Detect which cell encompasses the target text, then output its (X, Y) center coordinate. 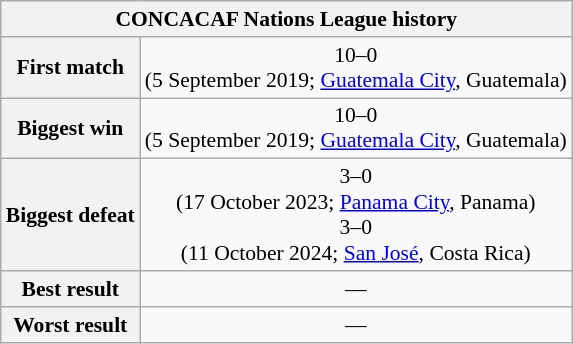
Worst result (70, 325)
Biggest defeat (70, 215)
CONCACAF Nations League history (286, 19)
Best result (70, 289)
Biggest win (70, 128)
3–0 (17 October 2023; Panama City, Panama) 3–0 (11 October 2024; San José, Costa Rica) (356, 215)
First match (70, 68)
